From the cell containing the given text, extract its center point as [x, y] coordinate. 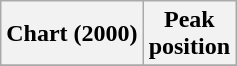
Chart (2000) [72, 34]
Peakposition [189, 34]
